Return the [X, Y] coordinate for the center point of the cell that contains the specified text.  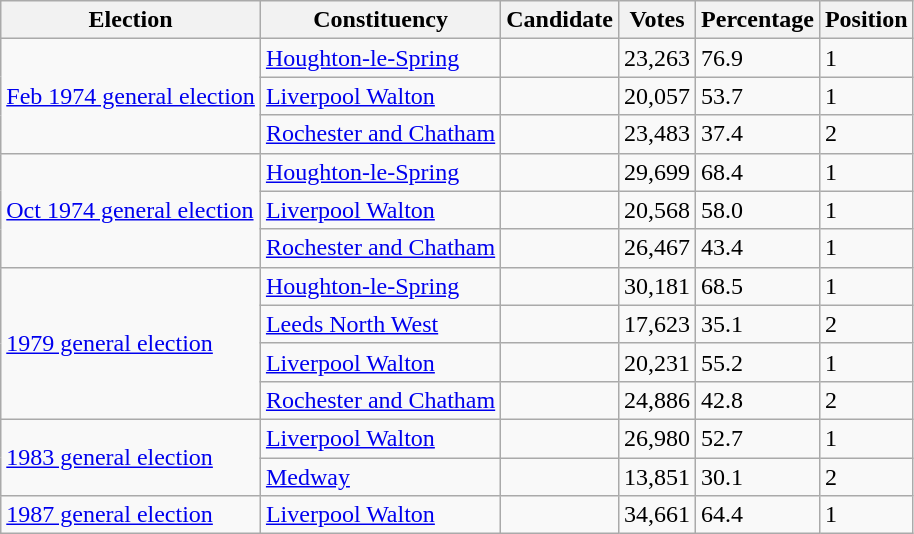
Candidate [560, 20]
Leeds North West [380, 324]
20,568 [656, 210]
23,483 [656, 134]
76.9 [758, 58]
23,263 [656, 58]
Constituency [380, 20]
Percentage [758, 20]
34,661 [656, 515]
13,851 [656, 477]
52.7 [758, 438]
26,467 [656, 248]
20,231 [656, 362]
17,623 [656, 324]
53.7 [758, 96]
Position [866, 20]
42.8 [758, 400]
Oct 1974 general election [131, 210]
Feb 1974 general election [131, 96]
1979 general election [131, 343]
1987 general election [131, 515]
64.4 [758, 515]
68.4 [758, 172]
26,980 [656, 438]
29,699 [656, 172]
37.4 [758, 134]
68.5 [758, 286]
35.1 [758, 324]
43.4 [758, 248]
Votes [656, 20]
Medway [380, 477]
1983 general election [131, 457]
20,057 [656, 96]
24,886 [656, 400]
30.1 [758, 477]
Election [131, 20]
58.0 [758, 210]
30,181 [656, 286]
55.2 [758, 362]
